Detect which cell encompasses the target text, then output its (X, Y) center coordinate. 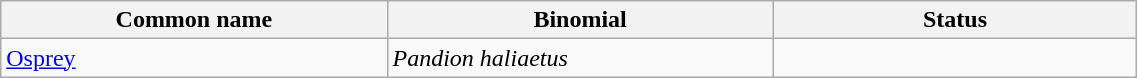
Binomial (580, 20)
Pandion haliaetus (580, 58)
Osprey (194, 58)
Status (955, 20)
Common name (194, 20)
